From the cell containing the given text, extract its center point as [x, y] coordinate. 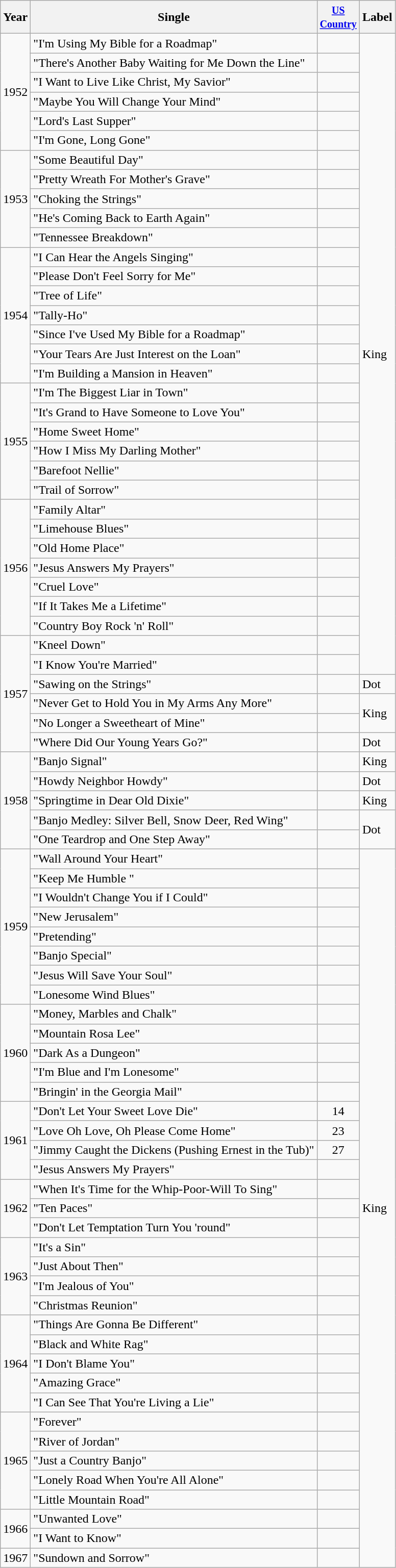
"Barefoot Nellie" [174, 470]
"Just a Country Banjo" [174, 1460]
"I'm Using My Bible for a Roadmap" [174, 43]
US Country [338, 17]
1962 [15, 1208]
"I Want to Live Like Christ, My Savior" [174, 82]
"Trail of Sorrow" [174, 490]
"Since I've Used My Bible for a Roadmap" [174, 335]
"How I Miss My Darling Mother" [174, 451]
"New Jerusalem" [174, 917]
Year [15, 17]
"Lord's Last Supper" [174, 121]
"I Wouldn't Change You if I Could" [174, 898]
"Never Get to Hold You in My Arms Any More" [174, 703]
"Country Boy Rock 'n' Roll" [174, 626]
"When It's Time for the Whip-Poor-Will To Sing" [174, 1189]
"Don't Let Temptation Turn You 'round" [174, 1228]
"Sundown and Sorrow" [174, 1558]
1965 [15, 1460]
"Pretending" [174, 937]
"Forever" [174, 1422]
"Your Tears Are Just Interest on the Loan" [174, 354]
1957 [15, 694]
1955 [15, 441]
"Amazing Grace" [174, 1383]
"River of Jordan" [174, 1441]
"If It Takes Me a Lifetime" [174, 606]
"Ten Paces" [174, 1208]
"Howdy Neighbor Howdy" [174, 781]
1961 [15, 1140]
1960 [15, 1053]
"Lonely Road When You're All Alone" [174, 1480]
23 [338, 1130]
"Love Oh Love, Oh Please Come Home" [174, 1130]
"Christmas Reunion" [174, 1305]
"Tennessee Breakdown" [174, 237]
"Lonesome Wind Blues" [174, 995]
"I Can See That You're Living a Lie" [174, 1402]
"Keep Me Humble " [174, 878]
1958 [15, 800]
"Please Don't Feel Sorry for Me" [174, 276]
"Sawing on the Strings" [174, 684]
1954 [15, 315]
"I Don't Blame You" [174, 1363]
"Mountain Rosa Lee" [174, 1033]
"He's Coming Back to Earth Again" [174, 218]
"Black and White Rag" [174, 1344]
"Tally-Ho" [174, 315]
"I Want to Know" [174, 1538]
"Banjo Signal" [174, 762]
"I'm Gone, Long Gone" [174, 140]
"Don't Let Your Sweet Love Die" [174, 1111]
"Wall Around Your Heart" [174, 858]
1964 [15, 1363]
1953 [15, 198]
"Tree of Life" [174, 296]
"There's Another Baby Waiting for Me Down the Line" [174, 63]
"Some Beautiful Day" [174, 160]
"Dark As a Dungeon" [174, 1053]
1963 [15, 1276]
"Pretty Wreath For Mother's Grave" [174, 179]
"I'm The Biggest Liar in Town" [174, 393]
"Old Home Place" [174, 548]
"Jesus Will Save Your Soul" [174, 975]
"Banjo Special" [174, 956]
1959 [15, 926]
27 [338, 1150]
"Family Altar" [174, 509]
14 [338, 1111]
1966 [15, 1529]
"Where Did Our Young Years Go?" [174, 742]
"I'm Blue and I'm Lonesome" [174, 1072]
"Home Sweet Home" [174, 432]
"Springtime in Dear Old Dixie" [174, 800]
"Choking the Strings" [174, 198]
"No Longer a Sweetheart of Mine" [174, 723]
"Unwanted Love" [174, 1519]
"Limehouse Blues" [174, 528]
"I Know You're Married" [174, 665]
"It's Grand to Have Someone to Love You" [174, 412]
"Cruel Love" [174, 587]
1952 [15, 92]
"I'm Building a Mansion in Heaven" [174, 373]
"Little Mountain Road" [174, 1499]
"Money, Marbles and Chalk" [174, 1014]
Single [174, 17]
"Jimmy Caught the Dickens (Pushing Ernest in the Tub)" [174, 1150]
"Banjo Medley: Silver Bell, Snow Deer, Red Wing" [174, 820]
"Bringin' in the Georgia Mail" [174, 1092]
1956 [15, 567]
1967 [15, 1558]
"It's a Sin" [174, 1247]
Label [377, 17]
"I'm Jealous of You" [174, 1286]
"I Can Hear the Angels Singing" [174, 257]
"Things Are Gonna Be Different" [174, 1325]
"One Teardrop and One Step Away" [174, 839]
"Kneel Down" [174, 645]
"Just About Then" [174, 1267]
"Maybe You Will Change Your Mind" [174, 102]
